Locate the cell with the specified text and output its (X, Y) center coordinate. 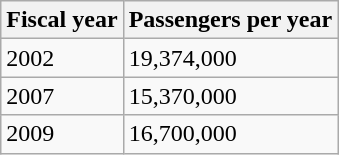
16,700,000 (230, 134)
2009 (62, 134)
15,370,000 (230, 96)
Fiscal year (62, 20)
2007 (62, 96)
Passengers per year (230, 20)
2002 (62, 58)
19,374,000 (230, 58)
